Output the (X, Y) coordinate of the center of the cell containing the given text.  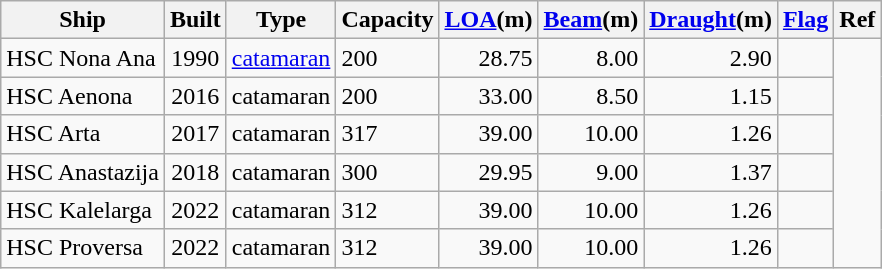
HSC Anastazija (83, 172)
2018 (195, 172)
HSC Aenona (83, 96)
8.50 (591, 96)
Ref (858, 20)
Built (195, 20)
HSC Nona Ana (83, 58)
300 (388, 172)
9.00 (591, 172)
2.90 (711, 58)
Draught(m) (711, 20)
Flag (805, 20)
Capacity (388, 20)
1990 (195, 58)
1.15 (711, 96)
HSC Proversa (83, 248)
Beam(m) (591, 20)
29.95 (488, 172)
8.00 (591, 58)
28.75 (488, 58)
317 (388, 134)
Ship (83, 20)
2016 (195, 96)
HSC Kalelarga (83, 210)
2017 (195, 134)
Type (281, 20)
33.00 (488, 96)
HSC Arta (83, 134)
LOA(m) (488, 20)
1.37 (711, 172)
